Capture the cell that displays the provided text and extract its [x, y] central coordinate. 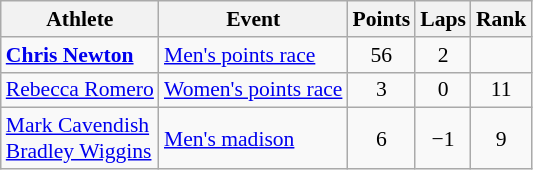
Men's madison [254, 138]
11 [502, 90]
Laps [443, 19]
56 [381, 55]
Men's points race [254, 55]
6 [381, 138]
Points [381, 19]
−1 [443, 138]
2 [443, 55]
Event [254, 19]
Rebecca Romero [80, 90]
9 [502, 138]
Athlete [80, 19]
Rank [502, 19]
Women's points race [254, 90]
Chris Newton [80, 55]
0 [443, 90]
3 [381, 90]
Mark Cavendish Bradley Wiggins [80, 138]
